Return the (X, Y) coordinate for the center point of the cell that contains the specified text.  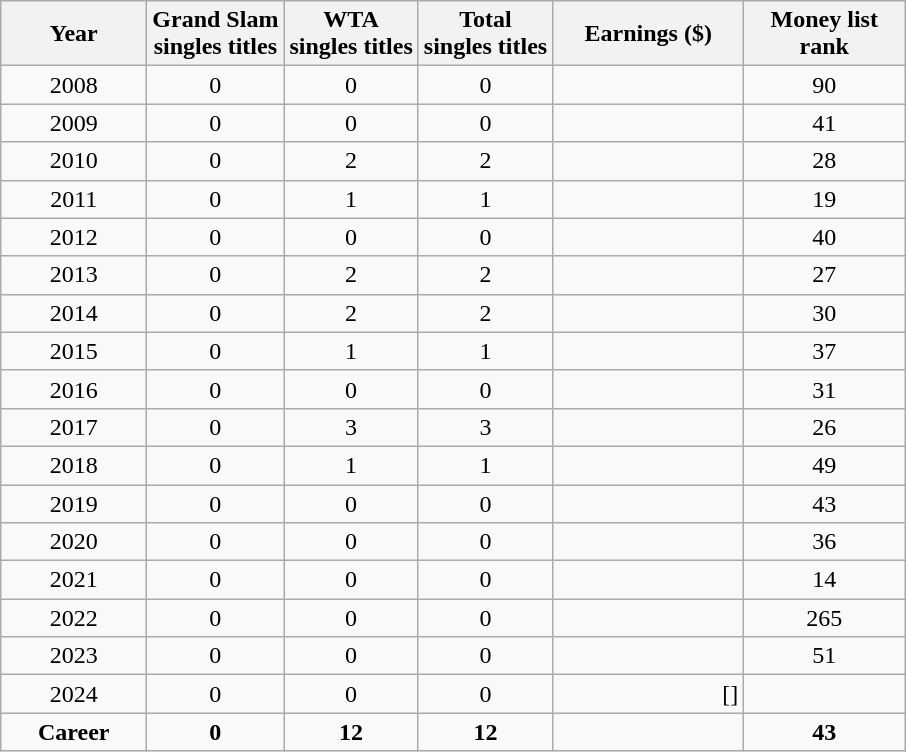
2011 (74, 199)
26 (824, 427)
Money list rank (824, 34)
2020 (74, 542)
2023 (74, 656)
30 (824, 313)
[] (648, 694)
2024 (74, 694)
90 (824, 85)
Grand Slamsingles titles (216, 34)
2008 (74, 85)
2013 (74, 275)
Totalsingles titles (485, 34)
2012 (74, 237)
14 (824, 580)
2022 (74, 618)
2017 (74, 427)
265 (824, 618)
2015 (74, 351)
2014 (74, 313)
2021 (74, 580)
Earnings ($) (648, 34)
WTA singles titles (351, 34)
2009 (74, 123)
2018 (74, 465)
41 (824, 123)
Year (74, 34)
2016 (74, 389)
37 (824, 351)
2010 (74, 161)
19 (824, 199)
51 (824, 656)
28 (824, 161)
27 (824, 275)
40 (824, 237)
Career (74, 732)
49 (824, 465)
36 (824, 542)
31 (824, 389)
2019 (74, 503)
